Capture the cell that displays the provided text and extract its (X, Y) central coordinate. 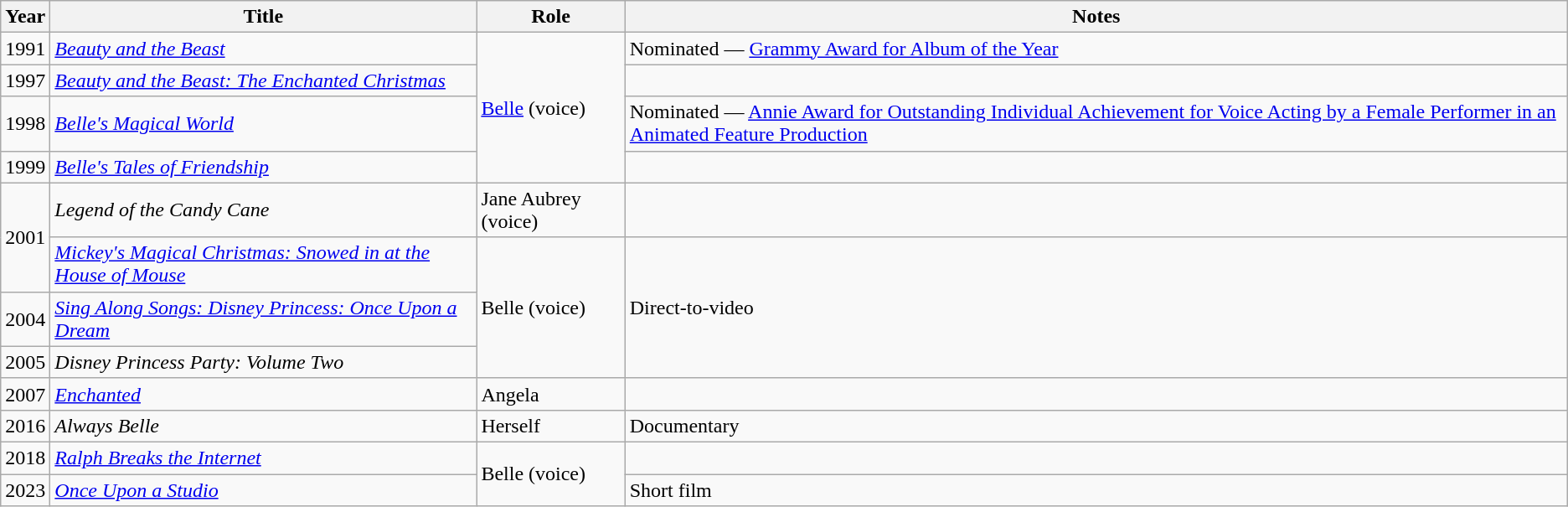
Belle's Tales of Friendship (263, 167)
1991 (25, 49)
Notes (1096, 17)
2001 (25, 237)
1997 (25, 80)
2018 (25, 458)
2004 (25, 318)
Beauty and the Beast (263, 49)
Belle's Magical World (263, 124)
Legend of the Candy Cane (263, 210)
2016 (25, 426)
Beauty and the Beast: The Enchanted Christmas (263, 80)
Always Belle (263, 426)
1998 (25, 124)
Short film (1096, 490)
Sing Along Songs: Disney Princess: Once Upon a Dream (263, 318)
Ralph Breaks the Internet (263, 458)
Title (263, 17)
Mickey's Magical Christmas: Snowed in at the House of Mouse (263, 265)
Nominated — Annie Award for Outstanding Individual Achievement for Voice Acting by a Female Performer in an Animated Feature Production (1096, 124)
Enchanted (263, 394)
2005 (25, 362)
Disney Princess Party: Volume Two (263, 362)
Herself (551, 426)
Angela (551, 394)
Jane Aubrey (voice) (551, 210)
Year (25, 17)
Role (551, 17)
2007 (25, 394)
Direct-to-video (1096, 308)
2023 (25, 490)
Once Upon a Studio (263, 490)
Nominated — Grammy Award for Album of the Year (1096, 49)
Documentary (1096, 426)
1999 (25, 167)
